Identify which cell holds the provided text, then report its (X, Y) central coordinate. 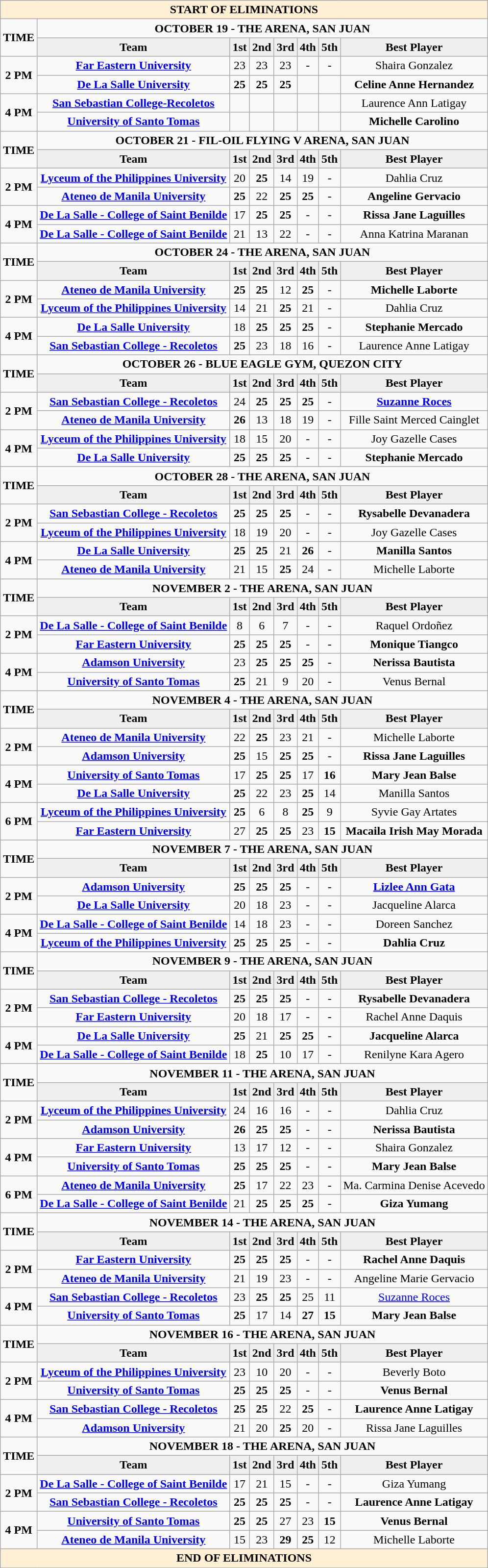
11 (330, 1297)
OCTOBER 26 - BLUE EAGLE GYM, QUEZON CITY (263, 364)
Ma. Carmina Denise Acevedo (414, 1185)
Anna Katrina Maranan (414, 234)
29 (285, 1540)
Macaila Irish May Morada (414, 831)
Renilyne Kara Agero (414, 1054)
NOVEMBER 2 - THE ARENA, SAN JUAN (263, 588)
Doreen Sanchez (414, 924)
NOVEMBER 16 - THE ARENA, SAN JUAN (263, 1334)
NOVEMBER 18 - THE ARENA, SAN JUAN (263, 1446)
Beverly Boto (414, 1371)
Celine Anne Hernandez (414, 84)
END OF ELIMINATIONS (244, 1558)
Monique Tiangco (414, 644)
NOVEMBER 4 - THE ARENA, SAN JUAN (263, 700)
Raquel Ordoñez (414, 625)
NOVEMBER 9 - THE ARENA, SAN JUAN (263, 961)
Fille Saint Merced Cainglet (414, 420)
OCTOBER 19 - THE ARENA, SAN JUAN (263, 28)
Syvie Gay Artates (414, 812)
Michelle Carolino (414, 122)
Lizlee Ann Gata (414, 887)
NOVEMBER 7 - THE ARENA, SAN JUAN (263, 849)
Angeline Marie Gervacio (414, 1278)
7 (285, 625)
START OF ELIMINATIONS (244, 10)
NOVEMBER 11 - THE ARENA, SAN JUAN (263, 1073)
San Sebastian College-Recoletos (133, 103)
OCTOBER 28 - THE ARENA, SAN JUAN (263, 476)
Angeline Gervacio (414, 196)
NOVEMBER 14 - THE ARENA, SAN JUAN (263, 1222)
Laurence Ann Latigay (414, 103)
OCTOBER 24 - THE ARENA, SAN JUAN (263, 252)
OCTOBER 21 - FIL-OIL FLYING V ARENA, SAN JUAN (263, 140)
